Identify which cell holds the provided text, then report its (x, y) central coordinate. 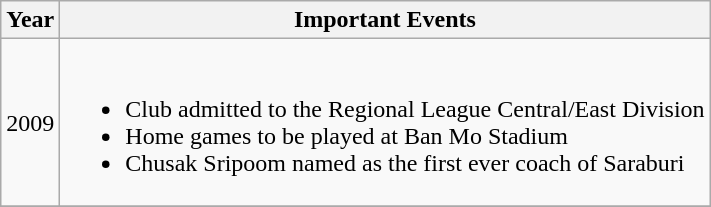
2009 (30, 122)
Year (30, 20)
Important Events (385, 20)
